Pinpoint the cell where the given text exists, returning its (X, Y) midpoint coordinate. 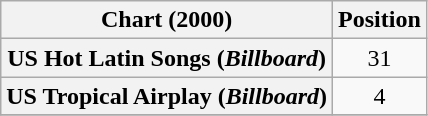
US Hot Latin Songs (Billboard) (167, 58)
US Tropical Airplay (Billboard) (167, 96)
Chart (2000) (167, 20)
Position (380, 20)
4 (380, 96)
31 (380, 58)
